Provide the [X, Y] coordinate of the cell's center where the given text is located.  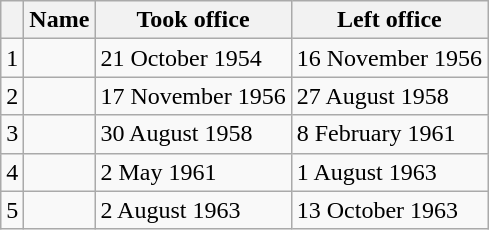
Took office [193, 20]
17 November 1956 [193, 96]
1 [12, 58]
16 November 1956 [389, 58]
1 August 1963 [389, 172]
2 [12, 96]
3 [12, 134]
5 [12, 210]
2 May 1961 [193, 172]
4 [12, 172]
Name [60, 20]
13 October 1963 [389, 210]
Left office [389, 20]
30 August 1958 [193, 134]
8 February 1961 [389, 134]
27 August 1958 [389, 96]
21 October 1954 [193, 58]
2 August 1963 [193, 210]
